Determine the (X, Y) coordinate at the center of the cell enclosing the given text.  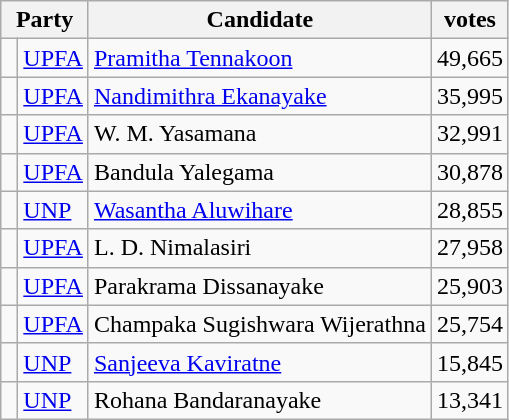
Candidate (260, 20)
votes (470, 20)
Party (45, 20)
Nandimithra Ekanayake (260, 96)
Parakrama Dissanayake (260, 286)
28,855 (470, 210)
35,995 (470, 96)
13,341 (470, 400)
30,878 (470, 172)
Wasantha Aluwihare (260, 210)
Rohana Bandaranayake (260, 400)
Pramitha Tennakoon (260, 58)
27,958 (470, 248)
15,845 (470, 362)
W. M. Yasamana (260, 134)
Bandula Yalegama (260, 172)
Sanjeeva Kaviratne (260, 362)
25,903 (470, 286)
Champaka Sugishwara Wijerathna (260, 324)
L. D. Nimalasiri (260, 248)
32,991 (470, 134)
25,754 (470, 324)
49,665 (470, 58)
